For the text-containing cell, return its midpoint in (x, y) coordinate format. 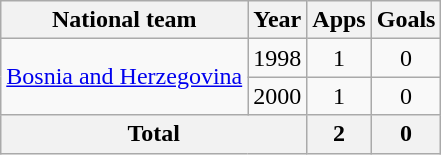
Total (154, 134)
1998 (278, 58)
Bosnia and Herzegovina (124, 77)
Year (278, 20)
Goals (406, 20)
2000 (278, 96)
National team (124, 20)
2 (339, 134)
Apps (339, 20)
